Search for the cell housing the specified text and yield its (x, y) center coordinate. 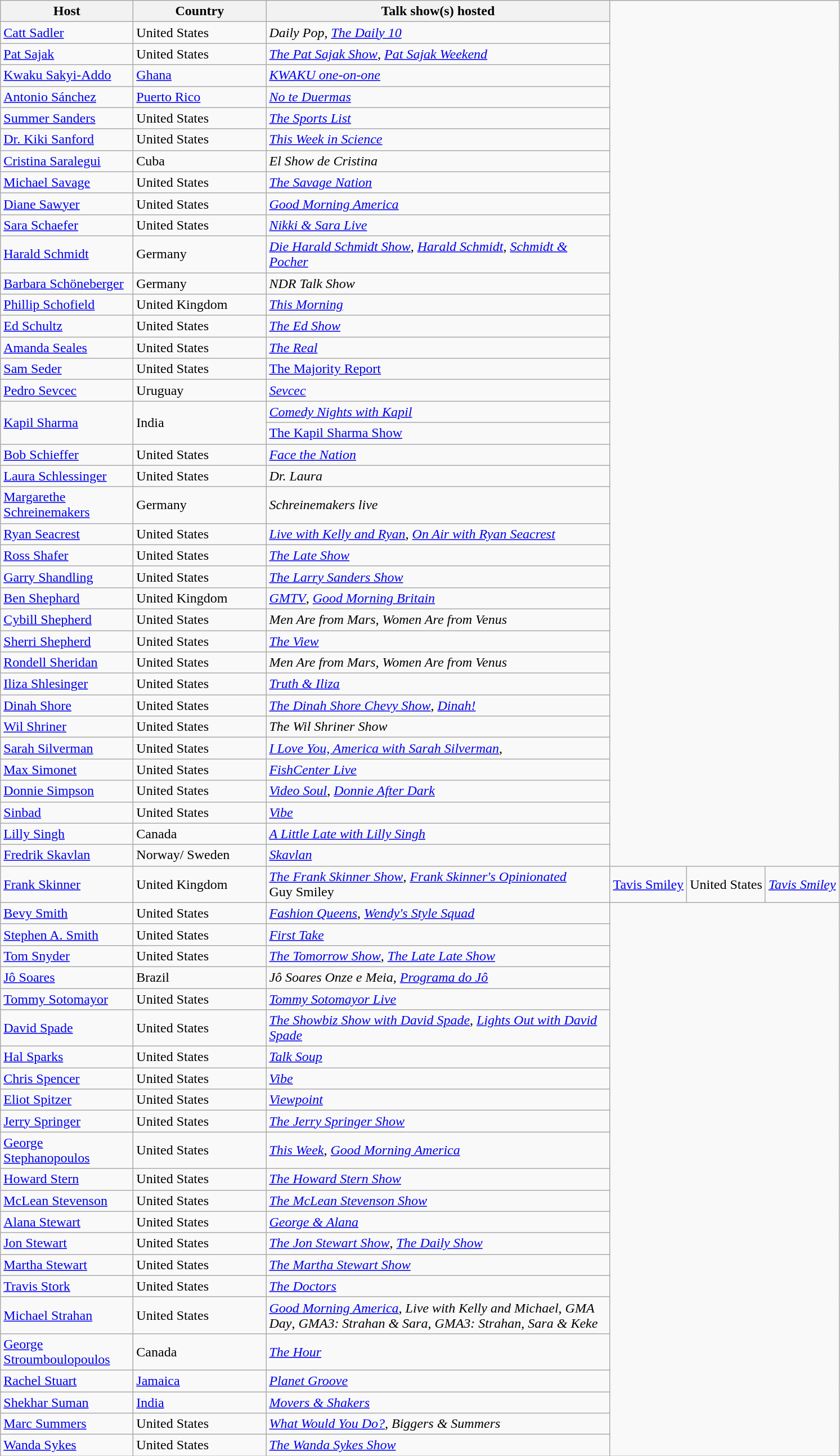
The Showbiz Show with David Spade, Lights Out with David Spade (438, 1028)
Michael Strahan (67, 1315)
Howard Stern (67, 1179)
George Stephanopoulos (67, 1150)
Jô Soares Onze e Meia, Programa do Jô (438, 977)
Martha Stewart (67, 1265)
The Martha Stewart Show (438, 1265)
Daily Pop, The Daily 10 (438, 33)
Talk Soup (438, 1057)
KWAKU one-on-one (438, 75)
Sinbad (67, 812)
Eliot Spitzer (67, 1100)
Puerto Rico (200, 97)
Wil Shriner (67, 727)
Movers & Shakers (438, 1403)
Host (67, 11)
Summer Sanders (67, 118)
Dr. Laura (438, 476)
What Would You Do?, Biggers & Summers (438, 1424)
Die Harald Schmidt Show, Harald Schmidt, Schmidt & Pocher (438, 254)
David Spade (67, 1028)
The Larry Sanders Show (438, 577)
Pedro Sevcec (67, 390)
Tommy Sotomayor (67, 999)
Nikki & Sara Live (438, 225)
The Wanda Sykes Show (438, 1445)
Jamaica (200, 1381)
This Week, Good Morning America (438, 1150)
Antonio Sánchez (67, 97)
Sevcec (438, 390)
Donnie Simpson (67, 791)
Harald Schmidt (67, 254)
I Love You, America with Sarah Silverman, (438, 748)
Wanda Sykes (67, 1445)
The Ed Show (438, 326)
Schreinemakers live (438, 505)
Truth & Iliza (438, 684)
George & Alana (438, 1222)
Diane Sawyer (67, 204)
FishCenter Live (438, 770)
Good Morning America (438, 204)
Kapil Sharma (67, 423)
Hal Sparks (67, 1057)
Country (200, 11)
Brazil (200, 977)
The Hour (438, 1351)
Norway/ Sweden (200, 855)
Viewpoint (438, 1100)
The Jon Stewart Show, The Daily Show (438, 1243)
Frank Skinner (67, 884)
Iliza Shlesinger (67, 684)
The Sports List (438, 118)
Sam Seder (67, 369)
The Majority Report (438, 369)
Jerry Springer (67, 1121)
The Dinah Shore Chevy Show, Dinah! (438, 705)
The Jerry Springer Show (438, 1121)
Kwaku Sakyi-Addo (67, 75)
Jon Stewart (67, 1243)
The Real (438, 348)
Skavlan (438, 855)
This Morning (438, 305)
Marc Summers (67, 1424)
Ryan Seacrest (67, 534)
The View (438, 641)
Barbara Schöneberger (67, 283)
Max Simonet (67, 770)
Phillip Schofield (67, 305)
Cybill Shepherd (67, 619)
Ghana (200, 75)
Bevy Smith (67, 913)
Amanda Seales (67, 348)
GMTV, Good Morning Britain (438, 598)
Alana Stewart (67, 1222)
Bob Schieffer (67, 455)
Lilly Singh (67, 834)
Laura Schlessinger (67, 476)
Uruguay (200, 390)
Good Morning America, Live with Kelly and Michael, GMA Day, GMA3: Strahan & Sara, GMA3: Strahan, Sara & Keke (438, 1315)
Dinah Shore (67, 705)
NDR Talk Show (438, 283)
Face the Nation (438, 455)
A Little Late with Lilly Singh (438, 834)
Jô Soares (67, 977)
Pat Sajak (67, 54)
Ed Schultz (67, 326)
Margarethe Schreinemakers (67, 505)
Fredrik Skavlan (67, 855)
The Savage Nation (438, 182)
Stephen A. Smith (67, 934)
Cuba (200, 161)
First Take (438, 934)
Ross Shafer (67, 555)
The Late Show (438, 555)
Ben Shephard (67, 598)
Comedy Nights with Kapil (438, 412)
McLean Stevenson (67, 1201)
El Show de Cristina (438, 161)
This Week in Science (438, 140)
Travis Stork (67, 1286)
Rondell Sheridan (67, 663)
Talk show(s) hosted (438, 11)
The McLean Stevenson Show (438, 1201)
Shekhar Suman (67, 1403)
The Tomorrow Show, The Late Late Show (438, 956)
George Stroumboulopoulos (67, 1351)
Sarah Silverman (67, 748)
Rachel Stuart (67, 1381)
Tom Snyder (67, 956)
Chris Spencer (67, 1078)
The Frank Skinner Show, Frank Skinner's OpinionatedGuy Smiley (438, 884)
Cristina Saralegui (67, 161)
The Howard Stern Show (438, 1179)
Planet Groove (438, 1381)
Sherri Shepherd (67, 641)
Michael Savage (67, 182)
Live with Kelly and Ryan, On Air with Ryan Seacrest (438, 534)
Sara Schaefer (67, 225)
Video Soul, Donnie After Dark (438, 791)
The Pat Sajak Show, Pat Sajak Weekend (438, 54)
The Wil Shriner Show (438, 727)
Dr. Kiki Sanford (67, 140)
Fashion Queens, Wendy's Style Squad (438, 913)
The Doctors (438, 1286)
Tommy Sotomayor Live (438, 999)
No te Duermas (438, 97)
The Kapil Sharma Show (438, 433)
Catt Sadler (67, 33)
Garry Shandling (67, 577)
